Detect which cell encompasses the target text, then output its (x, y) center coordinate. 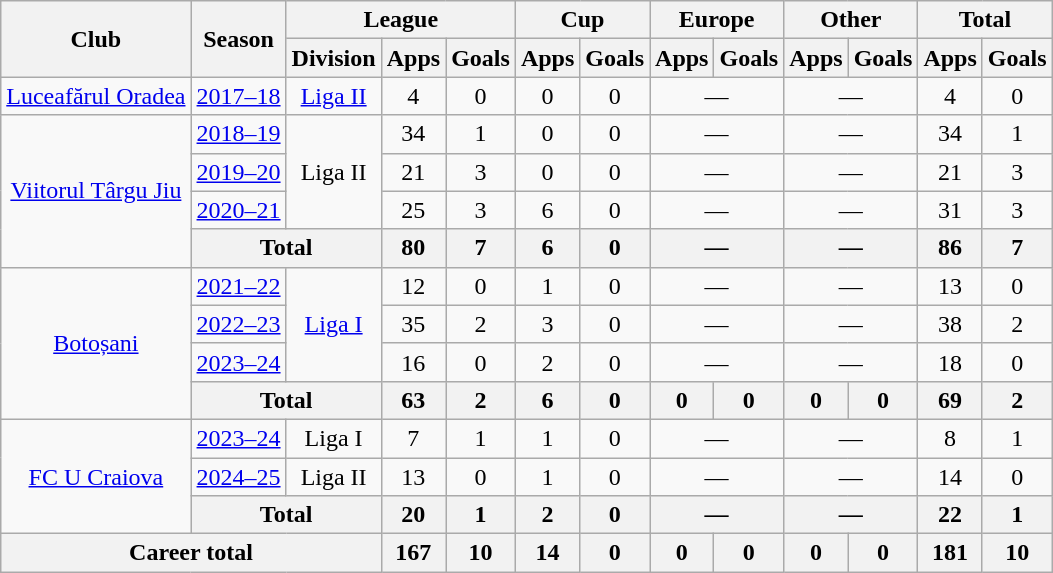
Other (851, 20)
69 (950, 400)
20 (413, 515)
35 (413, 324)
25 (413, 210)
Europe (717, 20)
18 (950, 362)
2021–22 (238, 286)
Club (96, 39)
Botoșani (96, 343)
80 (413, 248)
2020–21 (238, 210)
League (400, 20)
167 (413, 553)
FC U Craiova (96, 476)
22 (950, 515)
8 (950, 438)
31 (950, 210)
86 (950, 248)
Luceafărul Oradea (96, 96)
Career total (191, 553)
Viitorul Târgu Jiu (96, 191)
63 (413, 400)
12 (413, 286)
38 (950, 324)
2024–25 (238, 477)
2019–20 (238, 172)
2018–19 (238, 134)
2017–18 (238, 96)
Cup (582, 20)
2022–23 (238, 324)
181 (950, 553)
Season (238, 39)
Division (334, 58)
16 (413, 362)
